Capture the cell that displays the provided text and extract its (x, y) central coordinate. 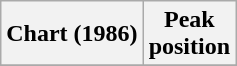
Peakposition (189, 34)
Chart (1986) (72, 34)
